Scan for the cell matching the given text and deliver its (X, Y) coordinate at center. 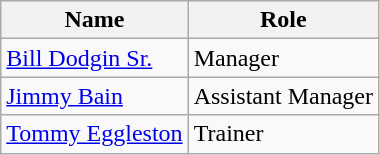
Assistant Manager (283, 96)
Bill Dodgin Sr. (94, 58)
Role (283, 20)
Tommy Eggleston (94, 134)
Name (94, 20)
Trainer (283, 134)
Jimmy Bain (94, 96)
Manager (283, 58)
